From the cell containing the given text, extract its center point as [X, Y] coordinate. 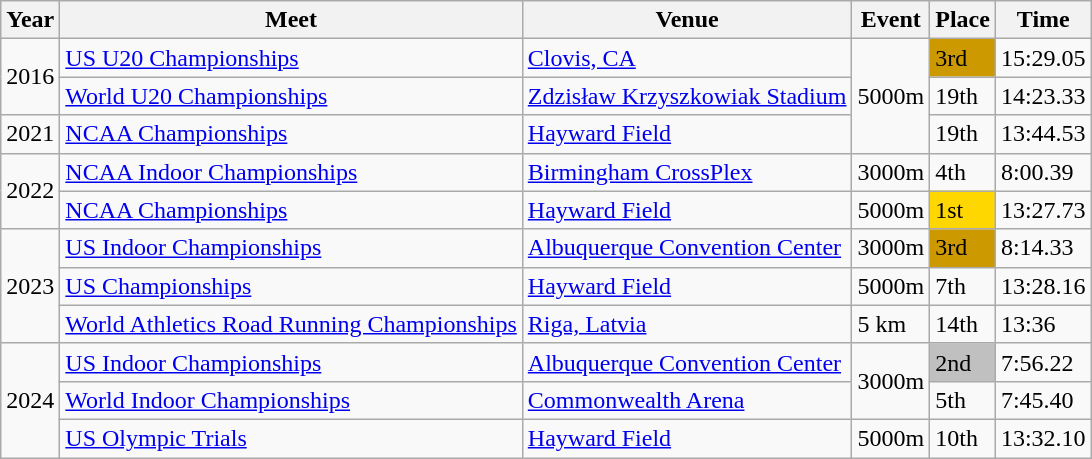
US U20 Championships [291, 58]
NCAA Indoor Championships [291, 172]
2016 [30, 77]
13:32.10 [1043, 438]
13:28.16 [1043, 286]
2nd [963, 362]
Year [30, 20]
Clovis, CA [687, 58]
8:14.33 [1043, 248]
US Championships [291, 286]
World Indoor Championships [291, 400]
Riga, Latvia [687, 324]
Commonwealth Arena [687, 400]
Venue [687, 20]
7:56.22 [1043, 362]
14th [963, 324]
World Athletics Road Running Championships [291, 324]
2024 [30, 400]
15:29.05 [1043, 58]
2022 [30, 191]
4th [963, 172]
Time [1043, 20]
Zdzisław Krzyszkowiak Stadium [687, 96]
Birmingham CrossPlex [687, 172]
8:00.39 [1043, 172]
Meet [291, 20]
Event [891, 20]
13:44.53 [1043, 134]
7th [963, 286]
5th [963, 400]
13:27.73 [1043, 210]
7:45.40 [1043, 400]
2023 [30, 286]
US Olympic Trials [291, 438]
Place [963, 20]
10th [963, 438]
14:23.33 [1043, 96]
5 km [891, 324]
13:36 [1043, 324]
World U20 Championships [291, 96]
1st [963, 210]
2021 [30, 134]
